Find where the given text appears and provide that cell's center as [X, Y] coordinate. 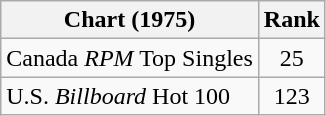
U.S. Billboard Hot 100 [130, 96]
Canada RPM Top Singles [130, 58]
Rank [292, 20]
123 [292, 96]
Chart (1975) [130, 20]
25 [292, 58]
